Return (x, y) of the center of cell containing provided text 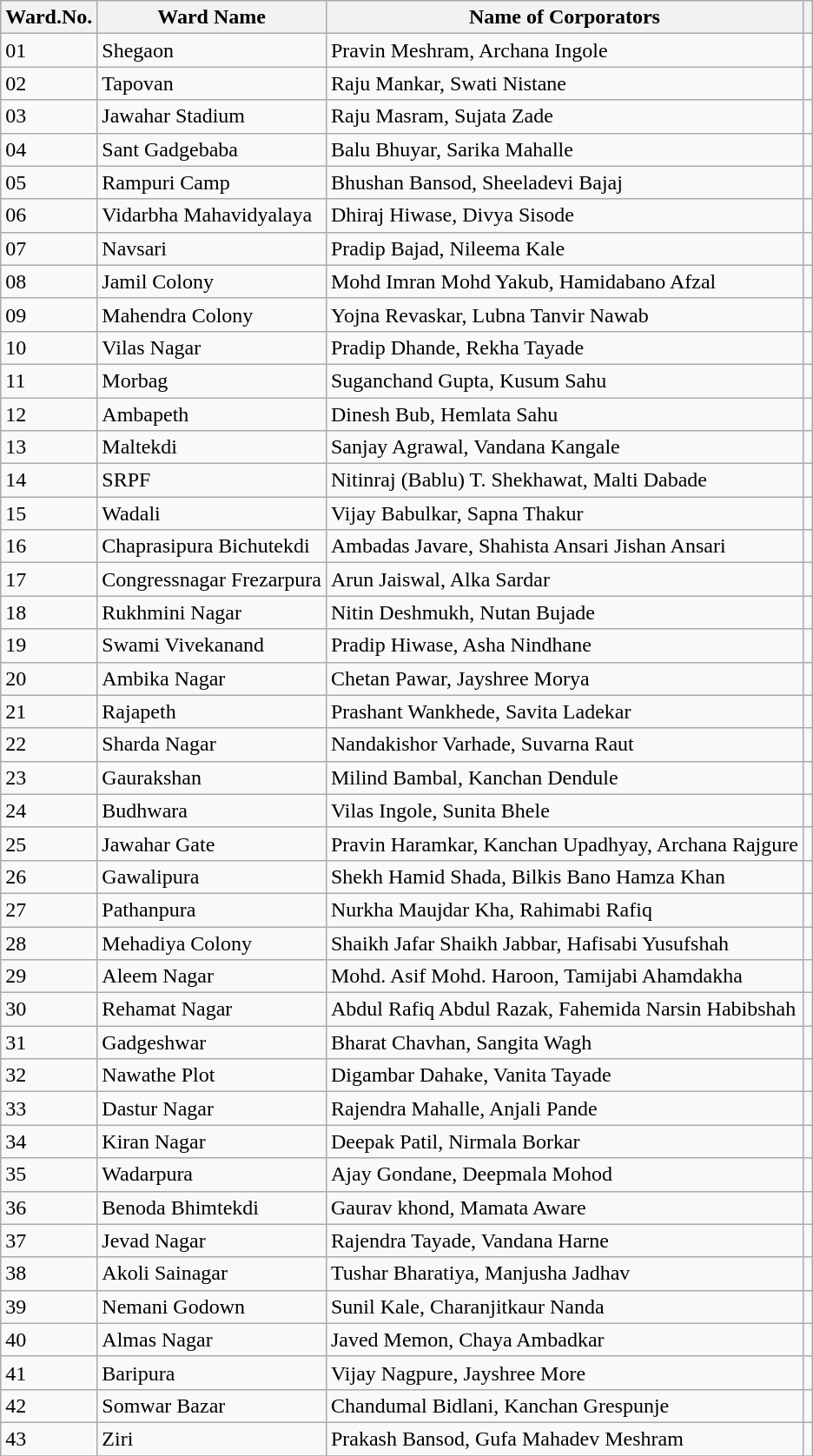
Abdul Rafiq Abdul Razak, Fahemida Narsin Habibshah (565, 1009)
Kiran Nagar (212, 1142)
Dinesh Bub, Hemlata Sahu (565, 414)
Javed Memon, Chaya Ambadkar (565, 1340)
Dhiraj Hiwase, Divya Sisode (565, 215)
26 (49, 877)
25 (49, 844)
Rajapeth (212, 711)
24 (49, 811)
12 (49, 414)
Sharda Nagar (212, 745)
Prakash Bansod, Gufa Mahadev Meshram (565, 1439)
37 (49, 1241)
Dastur Nagar (212, 1109)
Pravin Meshram, Archana Ingole (565, 50)
Raju Masram, Sujata Zade (565, 116)
Bharat Chavhan, Sangita Wagh (565, 1042)
Pathanpura (212, 910)
33 (49, 1109)
17 (49, 579)
42 (49, 1406)
Gaurav khond, Mamata Aware (565, 1208)
Benoda Bhimtekdi (212, 1208)
Nandakishor Varhade, Suvarna Raut (565, 745)
Pradip Dhande, Rekha Tayade (565, 347)
Sanjay Agrawal, Vandana Kangale (565, 447)
32 (49, 1075)
Aleem Nagar (212, 976)
Mehadiya Colony (212, 943)
41 (49, 1373)
Balu Bhuyar, Sarika Mahalle (565, 149)
05 (49, 182)
Nurkha Maujdar Kha, Rahimabi Rafiq (565, 910)
08 (49, 281)
Morbag (212, 381)
31 (49, 1042)
Rukhmini Nagar (212, 612)
Wadali (212, 513)
43 (49, 1439)
Somwar Bazar (212, 1406)
Maltekdi (212, 447)
Vidarbha Mahavidyalaya (212, 215)
13 (49, 447)
Shekh Hamid Shada, Bilkis Bano Hamza Khan (565, 877)
Almas Nagar (212, 1340)
11 (49, 381)
20 (49, 678)
Baripura (212, 1373)
Yojna Revaskar, Lubna Tanvir Nawab (565, 314)
14 (49, 480)
04 (49, 149)
39 (49, 1307)
Ziri (212, 1439)
34 (49, 1142)
Chandumal Bidlani, Kanchan Grespunje (565, 1406)
Shaikh Jafar Shaikh Jabbar, Hafisabi Yusufshah (565, 943)
Mohd Imran Mohd Yakub, Hamidabano Afzal (565, 281)
01 (49, 50)
Mohd. Asif Mohd. Haroon, Tamijabi Ahamdakha (565, 976)
Rajendra Mahalle, Anjali Pande (565, 1109)
16 (49, 546)
30 (49, 1009)
02 (49, 83)
Swami Vivekanand (212, 645)
Digambar Dahake, Vanita Tayade (565, 1075)
Budhwara (212, 811)
Nawathe Plot (212, 1075)
Suganchand Gupta, Kusum Sahu (565, 381)
Ambika Nagar (212, 678)
Deepak Patil, Nirmala Borkar (565, 1142)
10 (49, 347)
Gadgeshwar (212, 1042)
Ward.No. (49, 17)
35 (49, 1175)
38 (49, 1274)
Rampuri Camp (212, 182)
09 (49, 314)
Vilas Nagar (212, 347)
Prashant Wankhede, Savita Ladekar (565, 711)
07 (49, 248)
23 (49, 778)
Tapovan (212, 83)
Arun Jaiswal, Alka Sardar (565, 579)
06 (49, 215)
28 (49, 943)
Chaprasipura Bichutekdi (212, 546)
Pravin Haramkar, Kanchan Upadhyay, Archana Rajgure (565, 844)
Sunil Kale, Charanjitkaur Nanda (565, 1307)
Mahendra Colony (212, 314)
Tushar Bharatiya, Manjusha Jadhav (565, 1274)
Rajendra Tayade, Vandana Harne (565, 1241)
Ambadas Javare, Shahista Ansari Jishan Ansari (565, 546)
Nitinraj (Bablu) T. Shekhawat, Malti Dabade (565, 480)
Ward Name (212, 17)
Ambapeth (212, 414)
Congressnagar Frezarpura (212, 579)
03 (49, 116)
19 (49, 645)
Bhushan Bansod, Sheeladevi Bajaj (565, 182)
Chetan Pawar, Jayshree Morya (565, 678)
Pradip Hiwase, Asha Nindhane (565, 645)
Vilas Ingole, Sunita Bhele (565, 811)
Raju Mankar, Swati Nistane (565, 83)
40 (49, 1340)
15 (49, 513)
Gaurakshan (212, 778)
Jevad Nagar (212, 1241)
Pradip Bajad, Nileema Kale (565, 248)
21 (49, 711)
Jawahar Stadium (212, 116)
Sant Gadgebaba (212, 149)
Name of Corporators (565, 17)
Jawahar Gate (212, 844)
Jamil Colony (212, 281)
Navsari (212, 248)
18 (49, 612)
36 (49, 1208)
27 (49, 910)
Ajay Gondane, Deepmala Mohod (565, 1175)
22 (49, 745)
SRPF (212, 480)
Wadarpura (212, 1175)
Vijay Babulkar, Sapna Thakur (565, 513)
Shegaon (212, 50)
Gawalipura (212, 877)
29 (49, 976)
Akoli Sainagar (212, 1274)
Rehamat Nagar (212, 1009)
Vijay Nagpure, Jayshree More (565, 1373)
Nemani Godown (212, 1307)
Milind Bambal, Kanchan Dendule (565, 778)
Nitin Deshmukh, Nutan Bujade (565, 612)
